For the text-containing cell, return its midpoint in [X, Y] coordinate format. 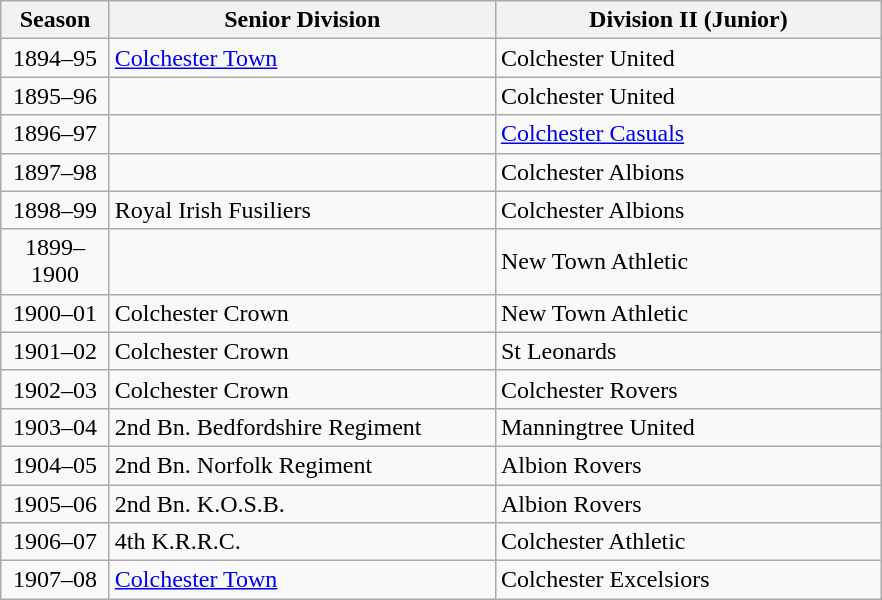
1900–01 [56, 313]
1895–96 [56, 96]
Season [56, 20]
Division II (Junior) [688, 20]
St Leonards [688, 351]
2nd Bn. K.O.S.B. [302, 503]
1901–02 [56, 351]
4th K.R.R.C. [302, 542]
1899–1900 [56, 262]
1907–08 [56, 580]
Colchester Rovers [688, 389]
2nd Bn. Norfolk Regiment [302, 465]
1904–05 [56, 465]
2nd Bn. Bedfordshire Regiment [302, 427]
Colchester Athletic [688, 542]
1905–06 [56, 503]
1894–95 [56, 58]
1903–04 [56, 427]
1902–03 [56, 389]
1906–07 [56, 542]
Colchester Excelsiors [688, 580]
1896–97 [56, 134]
Manningtree United [688, 427]
Senior Division [302, 20]
Colchester Casuals [688, 134]
Royal Irish Fusiliers [302, 210]
1897–98 [56, 172]
1898–99 [56, 210]
